Return [X, Y] of the center of cell containing provided text 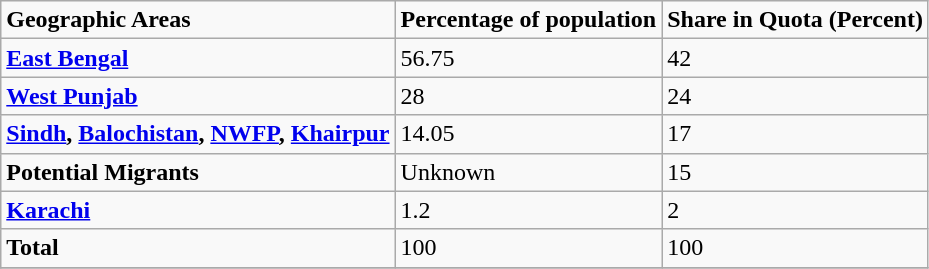
Geographic Areas [198, 20]
Total [198, 248]
24 [796, 96]
Karachi [198, 210]
1.2 [528, 210]
East Bengal [198, 58]
Potential Migrants [198, 172]
17 [796, 134]
Unknown [528, 172]
West Punjab [198, 96]
28 [528, 96]
56.75 [528, 58]
14.05 [528, 134]
2 [796, 210]
42 [796, 58]
Percentage of population [528, 20]
15 [796, 172]
Share in Quota (Percent) [796, 20]
Sindh, Balochistan, NWFP, Khairpur [198, 134]
